Identify which cell holds the provided text, then report its [x, y] central coordinate. 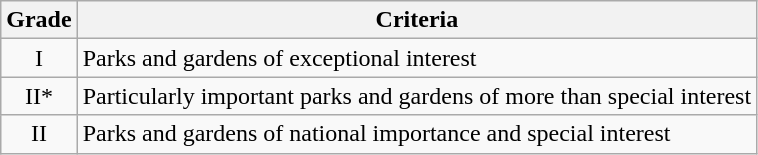
Particularly important parks and gardens of more than special interest [417, 96]
II [39, 134]
Grade [39, 20]
Criteria [417, 20]
I [39, 58]
II* [39, 96]
Parks and gardens of exceptional interest [417, 58]
Parks and gardens of national importance and special interest [417, 134]
